Scan for the cell matching the given text and deliver its (x, y) coordinate at center. 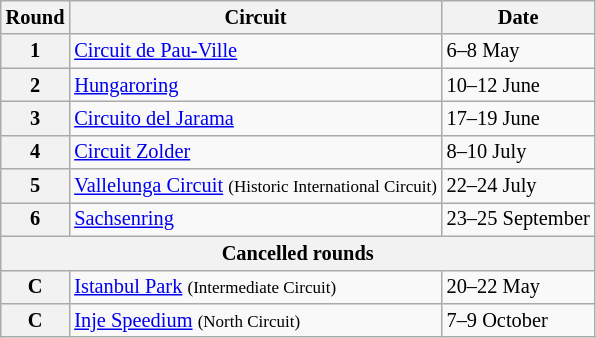
17–19 June (518, 118)
Round (36, 17)
5 (36, 186)
Circuit (255, 17)
22–24 July (518, 186)
3 (36, 118)
6 (36, 219)
2 (36, 85)
Date (518, 17)
23–25 September (518, 219)
7–9 October (518, 320)
Istanbul Park (Intermediate Circuit) (255, 287)
Cancelled rounds (298, 253)
8–10 July (518, 152)
6–8 May (518, 51)
Sachsenring (255, 219)
Circuito del Jarama (255, 118)
10–12 June (518, 85)
20–22 May (518, 287)
Circuit Zolder (255, 152)
1 (36, 51)
4 (36, 152)
Inje Speedium (North Circuit) (255, 320)
Vallelunga Circuit (Historic International Circuit) (255, 186)
Hungaroring (255, 85)
Circuit de Pau-Ville (255, 51)
